From the cell containing the given text, extract its center point as [x, y] coordinate. 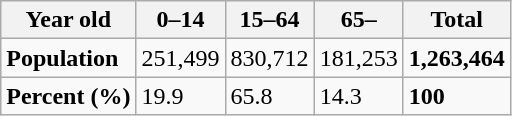
100 [456, 96]
65– [358, 20]
Year old [68, 20]
251,499 [180, 58]
Population [68, 58]
830,712 [270, 58]
65.8 [270, 96]
1,263,464 [456, 58]
Percent (%) [68, 96]
15–64 [270, 20]
181,253 [358, 58]
0–14 [180, 20]
Total [456, 20]
19.9 [180, 96]
14.3 [358, 96]
